Find where the given text appears and provide that cell's center as (x, y) coordinate. 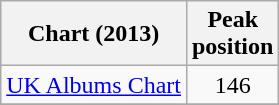
UK Albums Chart (94, 85)
Peakposition (232, 34)
Chart (2013) (94, 34)
146 (232, 85)
